Search for the cell housing the specified text and yield its (X, Y) center coordinate. 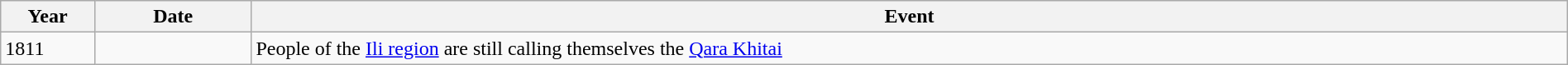
Event (910, 17)
People of the Ili region are still calling themselves the Qara Khitai (910, 48)
Year (48, 17)
Date (172, 17)
1811 (48, 48)
